Return the [x, y] coordinate for the center point of the cell that contains the specified text.  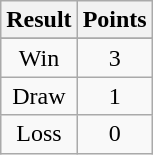
Draw [39, 96]
Result [39, 20]
Points [114, 20]
3 [114, 58]
Win [39, 58]
1 [114, 96]
Loss [39, 134]
0 [114, 134]
